Return the [X, Y] coordinate for the center point of the cell that contains the specified text.  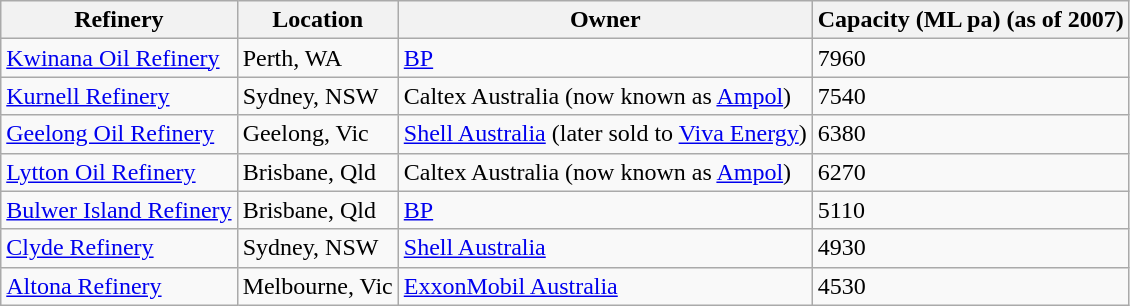
Lytton Oil Refinery [119, 172]
6270 [970, 172]
4930 [970, 248]
Altona Refinery [119, 286]
Kwinana Oil Refinery [119, 58]
Shell Australia (later sold to Viva Energy) [605, 134]
Melbourne, Vic [318, 286]
ExxonMobil Australia [605, 286]
Owner [605, 20]
Shell Australia [605, 248]
Refinery [119, 20]
6380 [970, 134]
Location [318, 20]
Perth, WA [318, 58]
Geelong, Vic [318, 134]
5110 [970, 210]
Clyde Refinery [119, 248]
Bulwer Island Refinery [119, 210]
4530 [970, 286]
Geelong Oil Refinery [119, 134]
Capacity (ML pa) (as of 2007) [970, 20]
7960 [970, 58]
Kurnell Refinery [119, 96]
7540 [970, 96]
